Extract the [x, y] coordinate from the center of the cell holding the provided text.  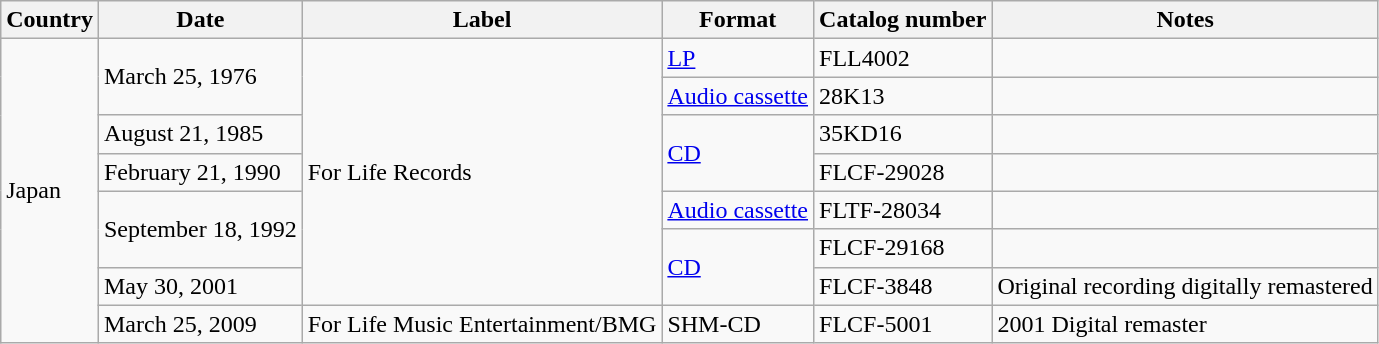
For Life Records [482, 172]
Catalog number [903, 20]
Country [50, 20]
March 25, 1976 [200, 77]
August 21, 1985 [200, 134]
SHM-CD [738, 324]
Label [482, 20]
FLCF-29168 [903, 248]
FLCF-3848 [903, 286]
March 25, 2009 [200, 324]
Date [200, 20]
FLTF-28034 [903, 210]
LP [738, 58]
Original recording digitally remastered [1185, 286]
September 18, 1992 [200, 229]
February 21, 1990 [200, 172]
FLCF-5001 [903, 324]
Notes [1185, 20]
Format [738, 20]
Japan [50, 191]
FLCF-29028 [903, 172]
35KD16 [903, 134]
FLL4002 [903, 58]
2001 Digital remaster [1185, 324]
28K13 [903, 96]
May 30, 2001 [200, 286]
For Life Music Entertainment/BMG [482, 324]
